Detect which cell encompasses the target text, then output its [X, Y] center coordinate. 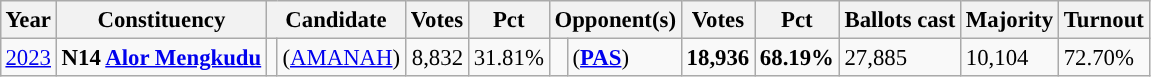
2023 [28, 57]
72.70% [1104, 57]
8,832 [436, 57]
Candidate [336, 20]
Turnout [1104, 20]
Constituency [161, 20]
31.81% [508, 57]
(AMANAH) [341, 57]
27,885 [900, 57]
68.19% [798, 57]
N14 Alor Mengkudu [161, 57]
Ballots cast [900, 20]
(PAS) [624, 57]
Majority [1010, 20]
18,936 [718, 57]
Opponent(s) [615, 20]
Year [28, 20]
10,104 [1010, 57]
